Detect which cell encompasses the target text, then output its (x, y) center coordinate. 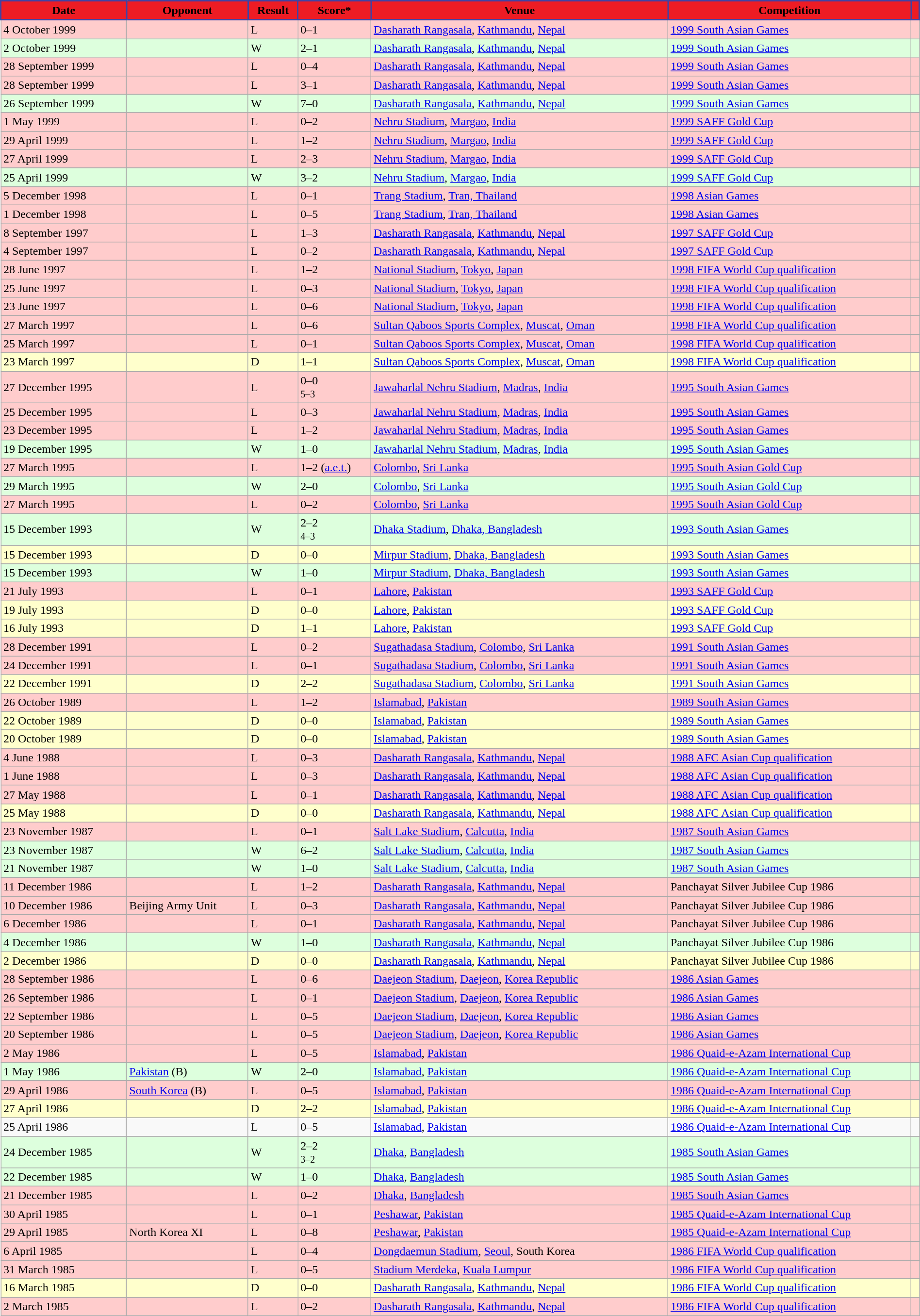
6 April 1985 (64, 1251)
27 March 1997 (64, 325)
6–2 (335, 850)
Beijing Army Unit (187, 905)
1 May 1986 (64, 1071)
26 October 1989 (64, 702)
2 October 1999 (64, 48)
16 March 1985 (64, 1288)
5 December 1998 (64, 196)
16 July 1993 (64, 628)
20 October 1989 (64, 739)
Opponent (187, 11)
27 May 1988 (64, 794)
7–0 (335, 103)
Result (273, 11)
Stadium Merdeka, Kuala Lumpur (520, 1269)
Date (64, 11)
30 April 1985 (64, 1214)
Pakistan (B) (187, 1071)
8 September 1997 (64, 232)
23 December 1995 (64, 430)
19 July 1993 (64, 610)
25 March 1997 (64, 344)
31 March 1985 (64, 1269)
25 April 1986 (64, 1127)
21 November 1987 (64, 869)
21 July 1993 (64, 592)
26 September 1986 (64, 998)
4 October 1999 (64, 29)
0–05–3 (335, 387)
2 December 1986 (64, 961)
1 December 1998 (64, 214)
29 April 1999 (64, 140)
21 December 1985 (64, 1196)
27 April 1999 (64, 159)
11 December 1986 (64, 887)
4 December 1986 (64, 942)
2 May 1986 (64, 1053)
4 September 1997 (64, 251)
27 December 1995 (64, 387)
Dhaka Stadium, Dhaka, Bangladesh (520, 529)
25 April 1999 (64, 177)
3–1 (335, 85)
26 September 1999 (64, 103)
28 December 1991 (64, 647)
22 September 1986 (64, 1016)
23 June 1997 (64, 307)
6 December 1986 (64, 924)
25 December 1995 (64, 412)
1–3 (335, 232)
2–23–2 (335, 1152)
20 September 1986 (64, 1035)
29 April 1986 (64, 1090)
2–3 (335, 159)
10 December 1986 (64, 905)
22 October 1989 (64, 721)
North Korea XI (187, 1233)
29 April 1985 (64, 1233)
25 June 1997 (64, 288)
3–2 (335, 177)
2 March 1985 (64, 1306)
South Korea (B) (187, 1090)
23 March 1997 (64, 362)
25 May 1988 (64, 813)
2–1 (335, 48)
24 December 1985 (64, 1152)
Dongdaemun Stadium, Seoul, South Korea (520, 1251)
27 April 1986 (64, 1108)
1 June 1988 (64, 776)
24 December 1991 (64, 665)
1 May 1999 (64, 122)
22 December 1991 (64, 684)
Venue (520, 11)
Score* (335, 11)
19 December 1995 (64, 449)
2–24–3 (335, 529)
28 September 1986 (64, 979)
28 June 1997 (64, 270)
1–2 (a.e.t.) (335, 467)
4 June 1988 (64, 757)
0–8 (335, 1233)
29 March 1995 (64, 486)
22 December 1985 (64, 1177)
Competition (789, 11)
